Scan for the cell matching the given text and deliver its [X, Y] coordinate at center. 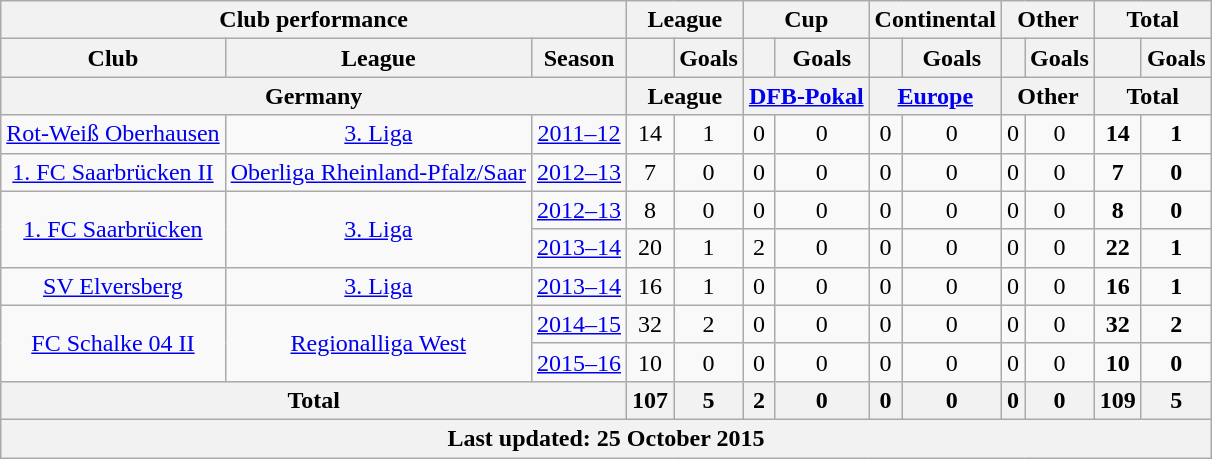
1. FC Saarbrücken II [113, 172]
20 [650, 248]
SV Elversberg [113, 286]
109 [1118, 400]
Season [578, 58]
DFB-Pokal [806, 96]
Germany [314, 96]
2011–12 [578, 134]
107 [650, 400]
Club performance [314, 20]
Rot-Weiß Oberhausen [113, 134]
22 [1118, 248]
Europe [935, 96]
1. FC Saarbrücken [113, 229]
Oberliga Rheinland-Pfalz/Saar [378, 172]
FC Schalke 04 II [113, 343]
2014–15 [578, 324]
2015–16 [578, 362]
Club [113, 58]
Last updated: 25 October 2015 [606, 438]
Continental [935, 20]
Cup [806, 20]
Regionalliga West [378, 343]
